Pinpoint the cell where the given text exists, returning its [X, Y] midpoint coordinate. 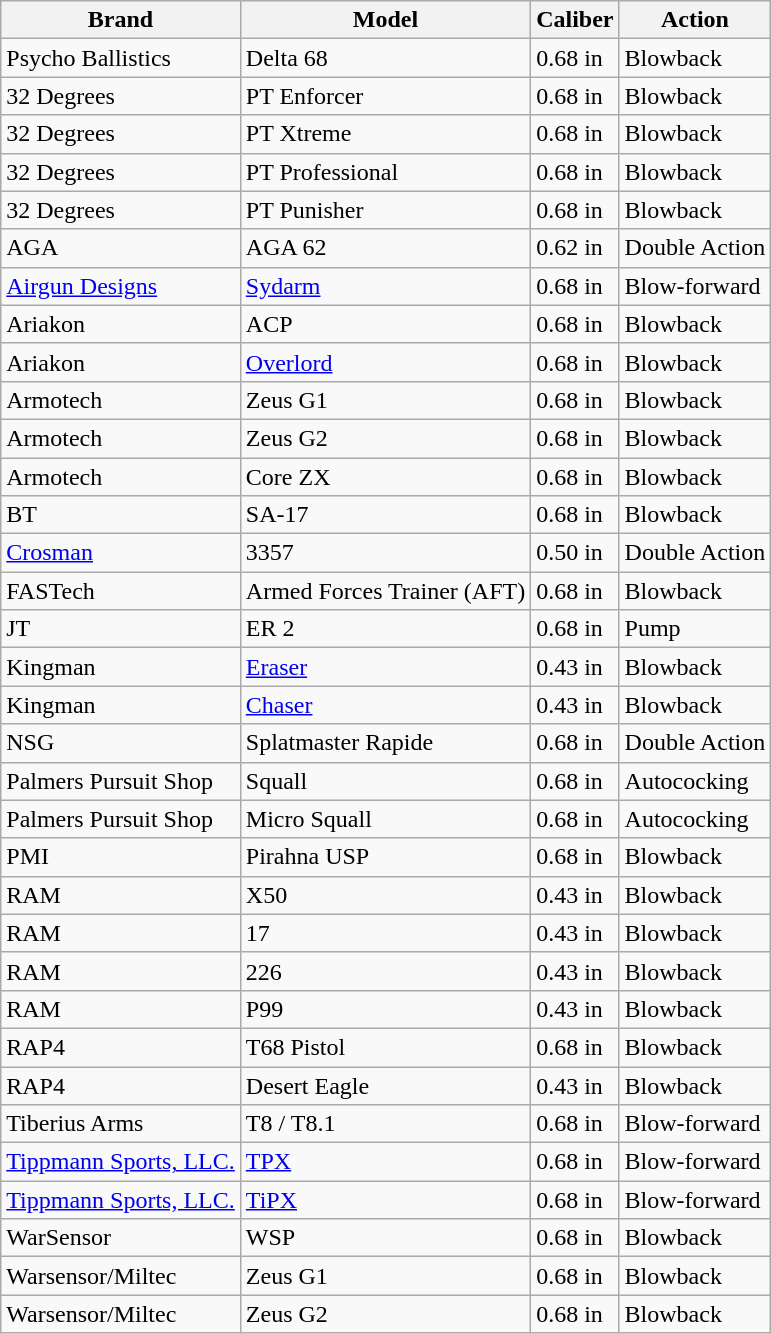
ER 2 [385, 629]
PT Punisher [385, 210]
Pump [695, 629]
Model [385, 20]
0.62 in [575, 248]
AGA 62 [385, 248]
TiPX [385, 1200]
PT Enforcer [385, 96]
AGA [121, 248]
PMI [121, 857]
JT [121, 629]
Pirahna USP [385, 857]
FASTech [121, 591]
Airgun Designs [121, 286]
Splatmaster Rapide [385, 743]
Core ZX [385, 477]
Crosman [121, 553]
WSP [385, 1238]
Caliber [575, 20]
PT Xtreme [385, 134]
Squall [385, 781]
NSG [121, 743]
3357 [385, 553]
Armed Forces Trainer (AFT) [385, 591]
Action [695, 20]
Sydarm [385, 286]
0.50 in [575, 553]
SA-17 [385, 515]
Tiberius Arms [121, 1124]
Desert Eagle [385, 1085]
Delta 68 [385, 58]
ACP [385, 324]
BT [121, 515]
TPX [385, 1162]
PT Professional [385, 172]
226 [385, 971]
Eraser [385, 667]
WarSensor [121, 1238]
Micro Squall [385, 819]
T68 Pistol [385, 1047]
P99 [385, 1009]
X50 [385, 895]
17 [385, 933]
Psycho Ballistics [121, 58]
Overlord [385, 362]
Chaser [385, 705]
T8 / T8.1 [385, 1124]
Brand [121, 20]
